Search for the cell housing the specified text and yield its (x, y) center coordinate. 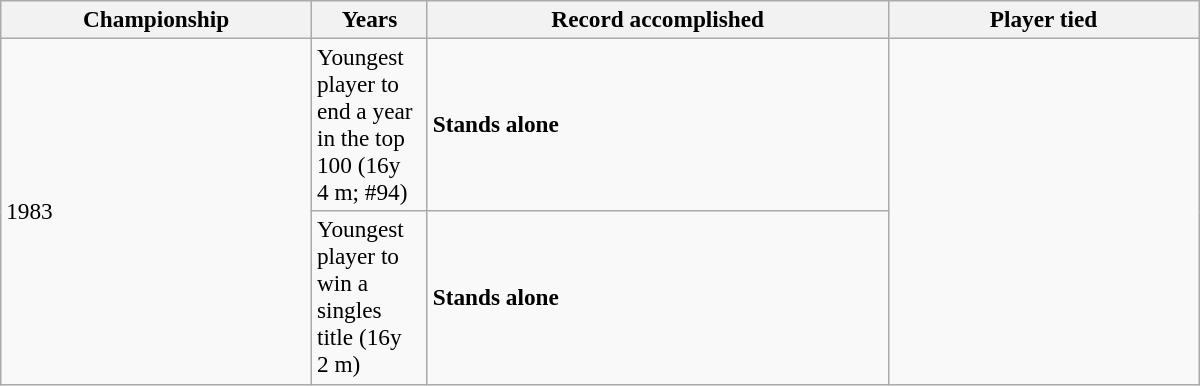
Youngest player to end a year in the top 100 (16y 4 m; #94) (370, 124)
Record accomplished (658, 19)
Player tied (1044, 19)
1983 (156, 211)
Championship (156, 19)
Youngest player to win a singles title (16y 2 m) (370, 298)
Years (370, 19)
